Identify which cell holds the provided text, then report its [x, y] central coordinate. 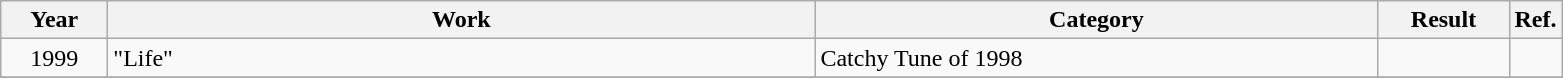
Category [1096, 20]
1999 [54, 58]
Year [54, 20]
Catchy Tune of 1998 [1096, 58]
Result [1444, 20]
Work [462, 20]
Ref. [1536, 20]
"Life" [462, 58]
